Provide the [x, y] coordinate of the cell's center where the given text is located.  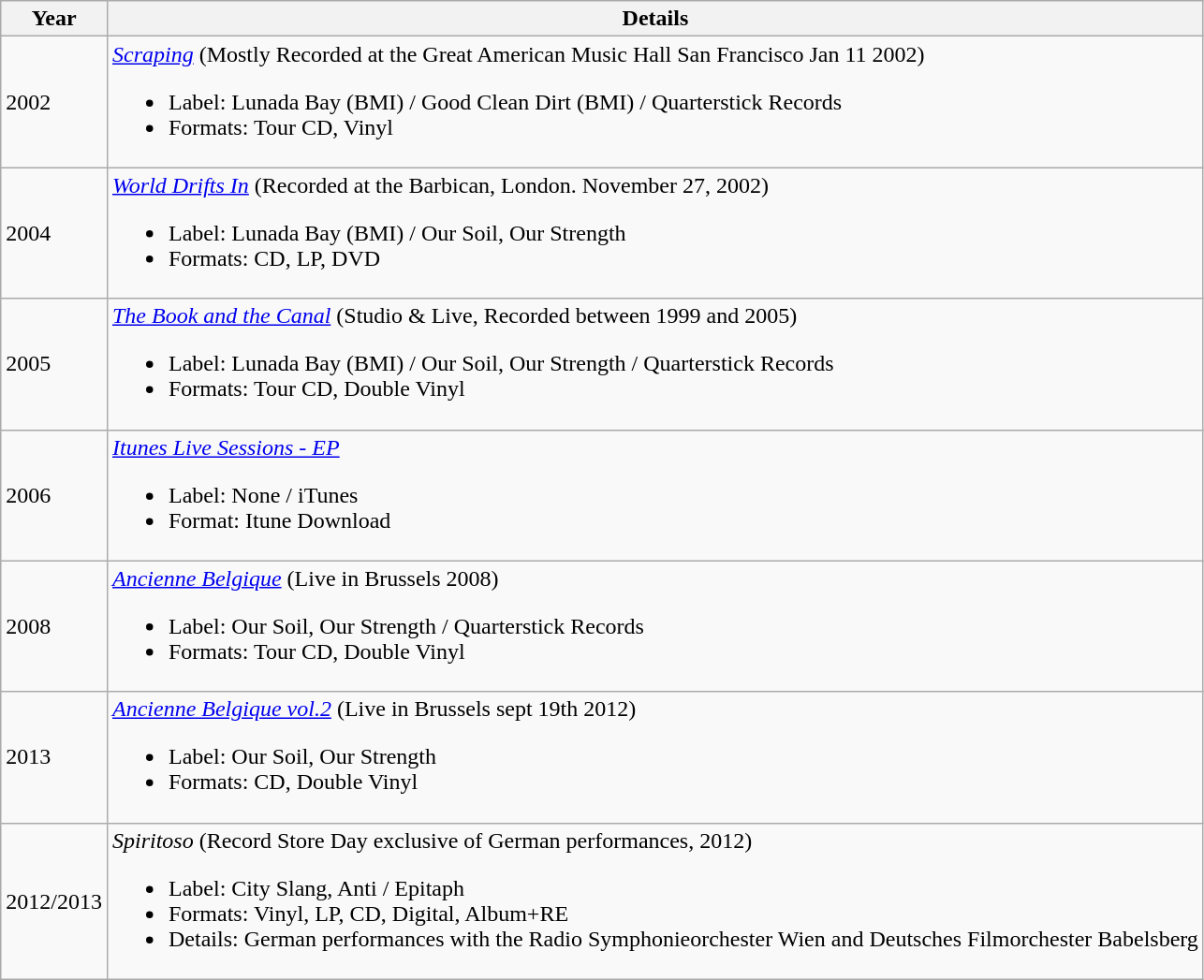
2012/2013 [54, 900]
2002 [54, 102]
2008 [54, 626]
Details [655, 19]
Ancienne Belgique (Live in Brussels 2008)Label: Our Soil, Our Strength / Quarterstick RecordsFormats: Tour CD, Double Vinyl [655, 626]
2005 [54, 364]
2004 [54, 233]
2006 [54, 495]
Year [54, 19]
Itunes Live Sessions - EPLabel: None / iTunesFormat: Itune Download [655, 495]
2013 [54, 757]
Ancienne Belgique vol.2 (Live in Brussels sept 19th 2012)Label: Our Soil, Our StrengthFormats: CD, Double Vinyl [655, 757]
World Drifts In (Recorded at the Barbican, London. November 27, 2002)Label: Lunada Bay (BMI) / Our Soil, Our StrengthFormats: CD, LP, DVD [655, 233]
